Determine the [X, Y] coordinate at the center of the cell enclosing the given text.  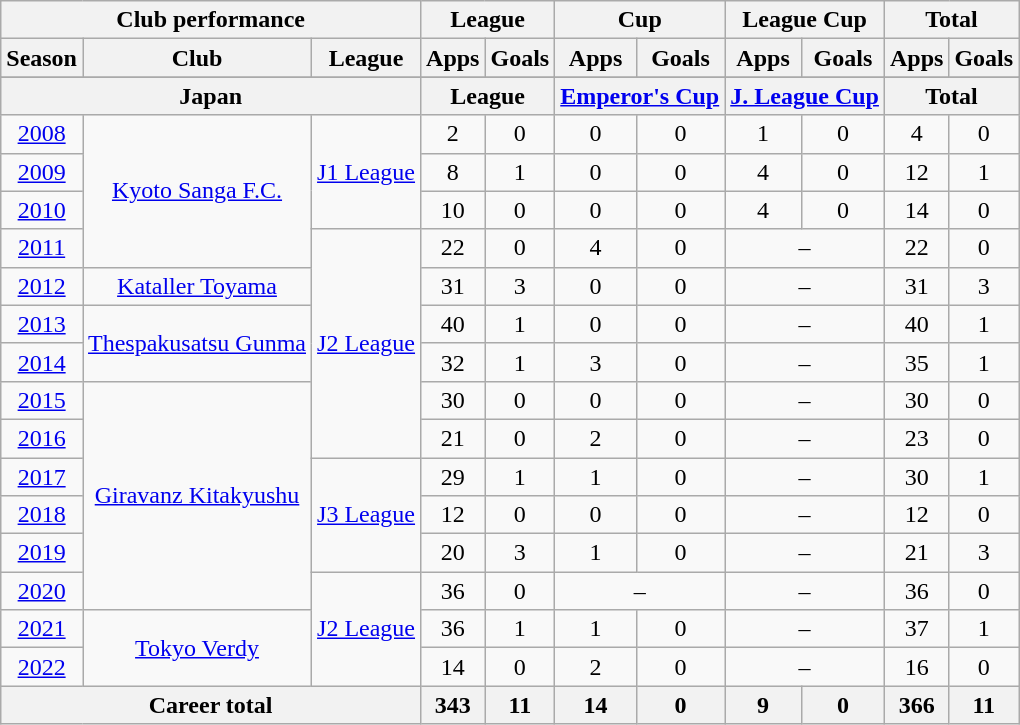
2019 [42, 553]
2021 [42, 629]
32 [453, 362]
29 [453, 477]
League Cup [805, 20]
2011 [42, 248]
J3 League [366, 515]
366 [916, 705]
Club [196, 58]
2010 [42, 210]
Club performance [211, 20]
8 [453, 172]
2020 [42, 591]
35 [916, 362]
J. League Cup [805, 96]
Cup [640, 20]
2015 [42, 400]
16 [916, 667]
2014 [42, 362]
Season [42, 58]
2017 [42, 477]
Giravanz Kitakyushu [196, 495]
Tokyo Verdy [196, 648]
9 [764, 705]
20 [453, 553]
Career total [211, 705]
37 [916, 629]
2022 [42, 667]
23 [916, 438]
2018 [42, 515]
Emperor's Cup [640, 96]
343 [453, 705]
2013 [42, 324]
Kyoto Sanga F.C. [196, 191]
Kataller Toyama [196, 286]
Japan [211, 96]
2012 [42, 286]
2016 [42, 438]
2009 [42, 172]
J1 League [366, 172]
2008 [42, 134]
Thespakusatsu Gunma [196, 343]
10 [453, 210]
